Return [x, y] of the center of cell containing provided text 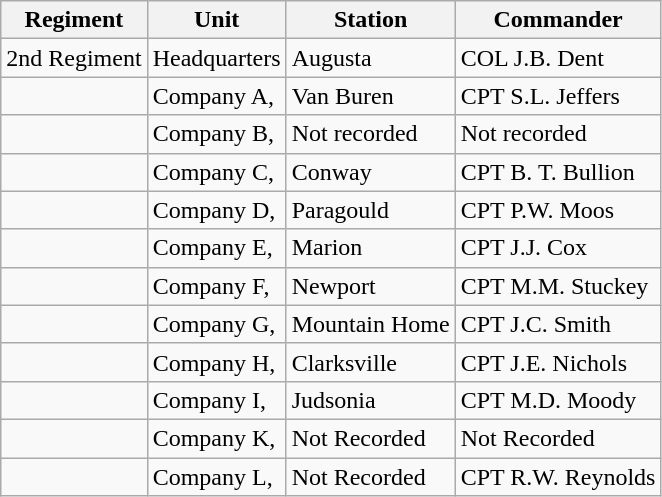
CPT J.E. Nichols [558, 362]
Paragould [370, 210]
Company I, [216, 400]
CPT P.W. Moos [558, 210]
CPT M.M. Stuckey [558, 286]
CPT J.C. Smith [558, 324]
Company B, [216, 134]
Commander [558, 20]
CPT M.D. Moody [558, 400]
Company C, [216, 172]
Unit [216, 20]
Company E, [216, 248]
Company G, [216, 324]
COL J.B. Dent [558, 58]
CPT J.J. Cox [558, 248]
Company F, [216, 286]
CPT S.L. Jeffers [558, 96]
Conway [370, 172]
Mountain Home [370, 324]
CPT R.W. Reynolds [558, 477]
Company K, [216, 438]
2nd Regiment [74, 58]
Company L, [216, 477]
Augusta [370, 58]
Company A, [216, 96]
Marion [370, 248]
Newport [370, 286]
CPT B. T. Bullion [558, 172]
Van Buren [370, 96]
Company D, [216, 210]
Station [370, 20]
Judsonia [370, 400]
Regiment [74, 20]
Headquarters [216, 58]
Company H, [216, 362]
Clarksville [370, 362]
